Capture the cell that displays the provided text and extract its (X, Y) central coordinate. 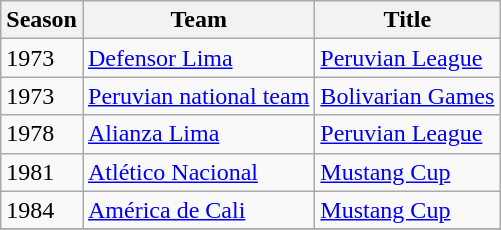
Alianza Lima (198, 134)
América de Cali (198, 210)
1981 (42, 172)
Bolivarian Games (408, 96)
Peruvian national team (198, 96)
Season (42, 20)
Title (408, 20)
Defensor Lima (198, 58)
1984 (42, 210)
Team (198, 20)
1978 (42, 134)
Atlético Nacional (198, 172)
